Capture the cell that displays the provided text and extract its (X, Y) central coordinate. 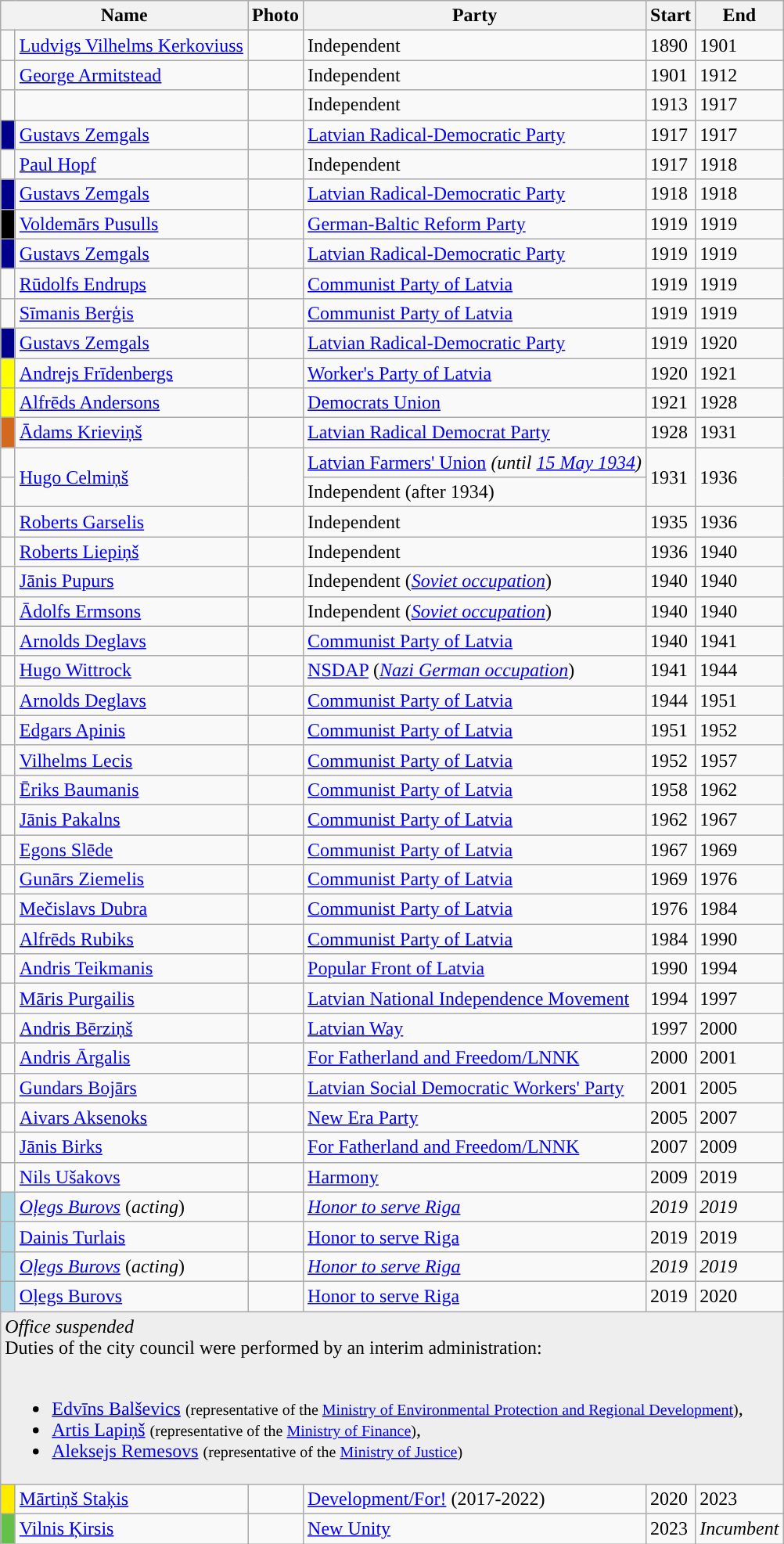
Ādams Krieviņš (131, 433)
Egons Slēde (131, 849)
Start (671, 16)
1958 (671, 790)
Oļegs Burovs (131, 1296)
Andris Teikmanis (131, 969)
Incumbent (739, 1529)
Democrats Union (475, 403)
1912 (739, 75)
German-Baltic Reform Party (475, 224)
Ludvigs Vilhelms Kerkoviuss (131, 45)
Roberts Liepiņš (131, 552)
1913 (671, 105)
Nils Ušakovs (131, 1177)
Jānis Pupurs (131, 581)
Gundars Bojārs (131, 1088)
Hugo Celmiņš (131, 477)
Edgars Apinis (131, 730)
Paul Hopf (131, 164)
Hugo Wittrock (131, 671)
Rūdolfs Endrups (131, 283)
Alfrēds Andersons (131, 403)
1890 (671, 45)
1957 (739, 760)
Andris Ārgalis (131, 1058)
Roberts Garselis (131, 522)
Jānis Birks (131, 1147)
Latvian National Independence Movement (475, 999)
NSDAP (Nazi German occupation) (475, 671)
Photo (275, 16)
Ādolfs Ermsons (131, 611)
Alfrēds Rubiks (131, 939)
Latvian Social Democratic Workers' Party (475, 1088)
1935 (671, 522)
Independent (after 1934) (475, 492)
Sīmanis Berģis (131, 313)
Development/For! (2017-2022) (475, 1499)
New Era Party (475, 1118)
Vilnis Ķirsis (131, 1529)
Mārtiņš Staķis (131, 1499)
Harmony (475, 1177)
George Armitstead (131, 75)
End (739, 16)
Aivars Aksenoks (131, 1118)
Latvian Way (475, 1028)
New Unity (475, 1529)
Mečislavs Dubra (131, 909)
Ēriks Baumanis (131, 790)
Voldemārs Pusulls (131, 224)
Popular Front of Latvia (475, 969)
Name (124, 16)
Andris Bērziņš (131, 1028)
Gunārs Ziemelis (131, 880)
Māris Purgailis (131, 999)
Jānis Pakalns (131, 819)
Party (475, 16)
Latvian Farmers' Union (until 15 May 1934) (475, 462)
Andrejs Frīdenbergs (131, 373)
Latvian Radical Democrat Party (475, 433)
Worker's Party of Latvia (475, 373)
Dainis Turlais (131, 1236)
Vilhelms Lecis (131, 760)
